Find where the given text appears and provide that cell's center as (x, y) coordinate. 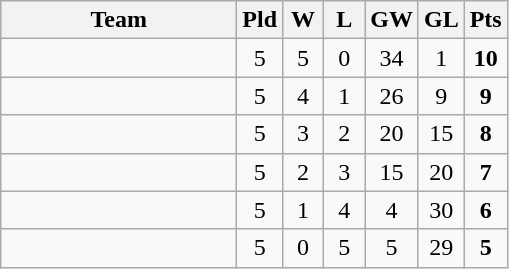
10 (486, 58)
L (344, 20)
Team (119, 20)
34 (392, 58)
29 (441, 248)
26 (392, 96)
Pts (486, 20)
GW (392, 20)
6 (486, 210)
8 (486, 134)
Pld (260, 20)
7 (486, 172)
GL (441, 20)
30 (441, 210)
W (304, 20)
